Extract the [X, Y] coordinate from the center of the cell holding the provided text.  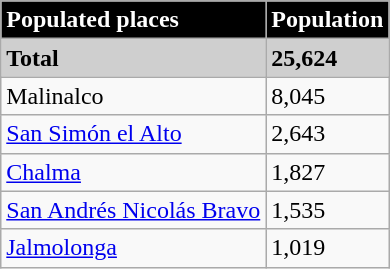
Population [328, 20]
1,535 [328, 210]
San Andrés Nicolás Bravo [134, 210]
Total [134, 58]
Populated places [134, 20]
San Simón el Alto [134, 134]
1,827 [328, 172]
25,624 [328, 58]
8,045 [328, 96]
Jalmolonga [134, 248]
2,643 [328, 134]
Chalma [134, 172]
1,019 [328, 248]
Malinalco [134, 96]
